Determine the (X, Y) coordinate at the center of the cell enclosing the given text.  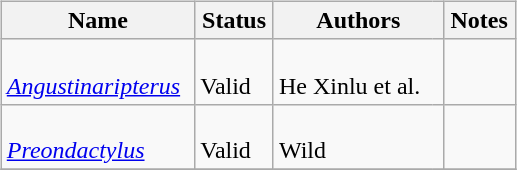
Name (98, 20)
Preondactylus (98, 136)
He Xinlu et al. (352, 72)
Status (234, 20)
Wild (352, 136)
Authors (358, 20)
Notes (479, 20)
Angustinaripterus (98, 72)
